For the text-containing cell, return its midpoint in (x, y) coordinate format. 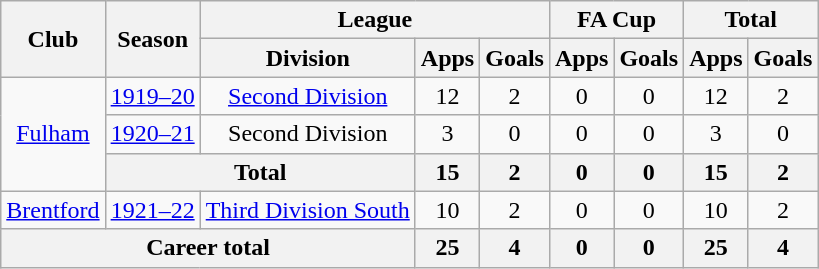
Fulham (53, 134)
Division (308, 58)
1921–22 (152, 210)
FA Cup (616, 20)
1919–20 (152, 96)
Career total (208, 248)
Club (53, 39)
1920–21 (152, 134)
Brentford (53, 210)
Third Division South (308, 210)
Season (152, 39)
League (374, 20)
